Capture the cell that displays the provided text and extract its (x, y) central coordinate. 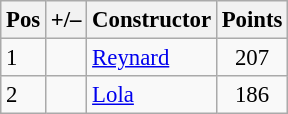
2 (24, 95)
Points (252, 20)
Constructor (152, 20)
Lola (152, 95)
1 (24, 58)
+/– (66, 20)
207 (252, 58)
Pos (24, 20)
186 (252, 95)
Reynard (152, 58)
